Detect which cell encompasses the target text, then output its [x, y] center coordinate. 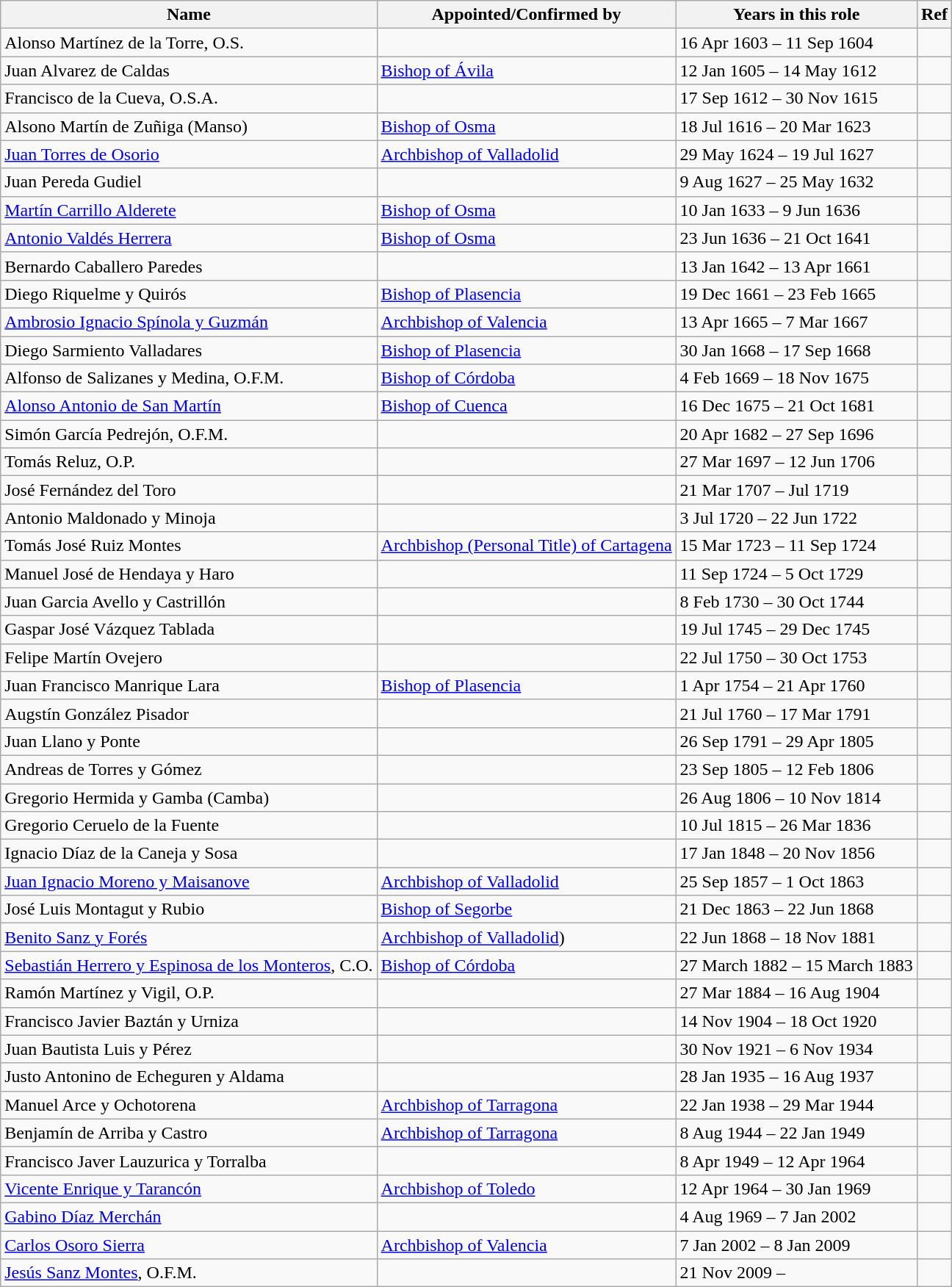
19 Jul 1745 – 29 Dec 1745 [796, 630]
8 Apr 1949 – 12 Apr 1964 [796, 1161]
Juan Garcia Avello y Castrillón [189, 602]
16 Apr 1603 – 11 Sep 1604 [796, 43]
Archbishop of Valladolid) [526, 937]
Juan Francisco Manrique Lara [189, 685]
Antonio Valdés Herrera [189, 238]
10 Jan 1633 – 9 Jun 1636 [796, 210]
José Fernández del Toro [189, 490]
21 Mar 1707 – Jul 1719 [796, 490]
Alsono Martín de Zuñiga (Manso) [189, 126]
1 Apr 1754 – 21 Apr 1760 [796, 685]
9 Aug 1627 – 25 May 1632 [796, 182]
Gabino Díaz Merchán [189, 1216]
Carlos Osoro Sierra [189, 1245]
19 Dec 1661 – 23 Feb 1665 [796, 294]
21 Dec 1863 – 22 Jun 1868 [796, 909]
12 Jan 1605 – 14 May 1612 [796, 71]
Juan Pereda Gudiel [189, 182]
26 Aug 1806 – 10 Nov 1814 [796, 797]
27 Mar 1697 – 12 Jun 1706 [796, 462]
Ref [934, 15]
23 Sep 1805 – 12 Feb 1806 [796, 769]
3 Jul 1720 – 22 Jun 1722 [796, 518]
Benjamín de Arriba y Castro [189, 1133]
Gaspar José Vázquez Tablada [189, 630]
23 Jun 1636 – 21 Oct 1641 [796, 238]
18 Jul 1616 – 20 Mar 1623 [796, 126]
21 Nov 2009 – [796, 1273]
14 Nov 1904 – 18 Oct 1920 [796, 1021]
Gregorio Hermida y Gamba (Camba) [189, 797]
Andreas de Torres y Gómez [189, 769]
21 Jul 1760 – 17 Mar 1791 [796, 713]
Simón García Pedrejón, O.F.M. [189, 434]
22 Jul 1750 – 30 Oct 1753 [796, 657]
Ramón Martínez y Vigil, O.P. [189, 993]
17 Sep 1612 – 30 Nov 1615 [796, 98]
27 March 1882 – 15 March 1883 [796, 965]
16 Dec 1675 – 21 Oct 1681 [796, 406]
Tomás José Ruiz Montes [189, 546]
Gregorio Ceruelo de la Fuente [189, 826]
22 Jun 1868 – 18 Nov 1881 [796, 937]
Juan Torres de Osorio [189, 154]
25 Sep 1857 – 1 Oct 1863 [796, 882]
Archbishop of Toledo [526, 1189]
Bishop of Segorbe [526, 909]
Francisco Javer Lauzurica y Torralba [189, 1161]
Vicente Enrique y Tarancón [189, 1189]
Name [189, 15]
Alonso Martínez de la Torre, O.S. [189, 43]
17 Jan 1848 – 20 Nov 1856 [796, 854]
Sebastián Herrero y Espinosa de los Monteros, C.O. [189, 965]
27 Mar 1884 – 16 Aug 1904 [796, 993]
Juan Llano y Ponte [189, 741]
Tomás Reluz, O.P. [189, 462]
13 Jan 1642 – 13 Apr 1661 [796, 266]
Appointed/Confirmed by [526, 15]
Bishop of Cuenca [526, 406]
29 May 1624 – 19 Jul 1627 [796, 154]
12 Apr 1964 – 30 Jan 1969 [796, 1189]
30 Nov 1921 – 6 Nov 1934 [796, 1049]
8 Feb 1730 – 30 Oct 1744 [796, 602]
10 Jul 1815 – 26 Mar 1836 [796, 826]
Alfonso de Salizanes y Medina, O.F.M. [189, 378]
Diego Sarmiento Valladares [189, 350]
Augstín González Pisador [189, 713]
Jesús Sanz Montes, O.F.M. [189, 1273]
Juan Ignacio Moreno y Maisanove [189, 882]
4 Feb 1669 – 18 Nov 1675 [796, 378]
Benito Sanz y Forés [189, 937]
Manuel Arce y Ochotorena [189, 1105]
Years in this role [796, 15]
Juan Alvarez de Caldas [189, 71]
Bernardo Caballero Paredes [189, 266]
13 Apr 1665 – 7 Mar 1667 [796, 322]
28 Jan 1935 – 16 Aug 1937 [796, 1077]
20 Apr 1682 – 27 Sep 1696 [796, 434]
26 Sep 1791 – 29 Apr 1805 [796, 741]
Ignacio Díaz de la Caneja y Sosa [189, 854]
15 Mar 1723 – 11 Sep 1724 [796, 546]
Diego Riquelme y Quirós [189, 294]
José Luis Montagut y Rubio [189, 909]
4 Aug 1969 – 7 Jan 2002 [796, 1216]
Felipe Martín Ovejero [189, 657]
Alonso Antonio de San Martín [189, 406]
Justo Antonino de Echeguren y Aldama [189, 1077]
Manuel José de Hendaya y Haro [189, 574]
7 Jan 2002 – 8 Jan 2009 [796, 1245]
Francisco Javier Baztán y Urniza [189, 1021]
Juan Bautista Luis y Pérez [189, 1049]
22 Jan 1938 – 29 Mar 1944 [796, 1105]
Ambrosio Ignacio Spínola y Guzmán [189, 322]
Archbishop (Personal Title) of Cartagena [526, 546]
Antonio Maldonado y Minoja [189, 518]
8 Aug 1944 – 22 Jan 1949 [796, 1133]
30 Jan 1668 – 17 Sep 1668 [796, 350]
11 Sep 1724 – 5 Oct 1729 [796, 574]
Bishop of Ávila [526, 71]
Martín Carrillo Alderete [189, 210]
Francisco de la Cueva, O.S.A. [189, 98]
